For the text-containing cell, return its midpoint in (X, Y) coordinate format. 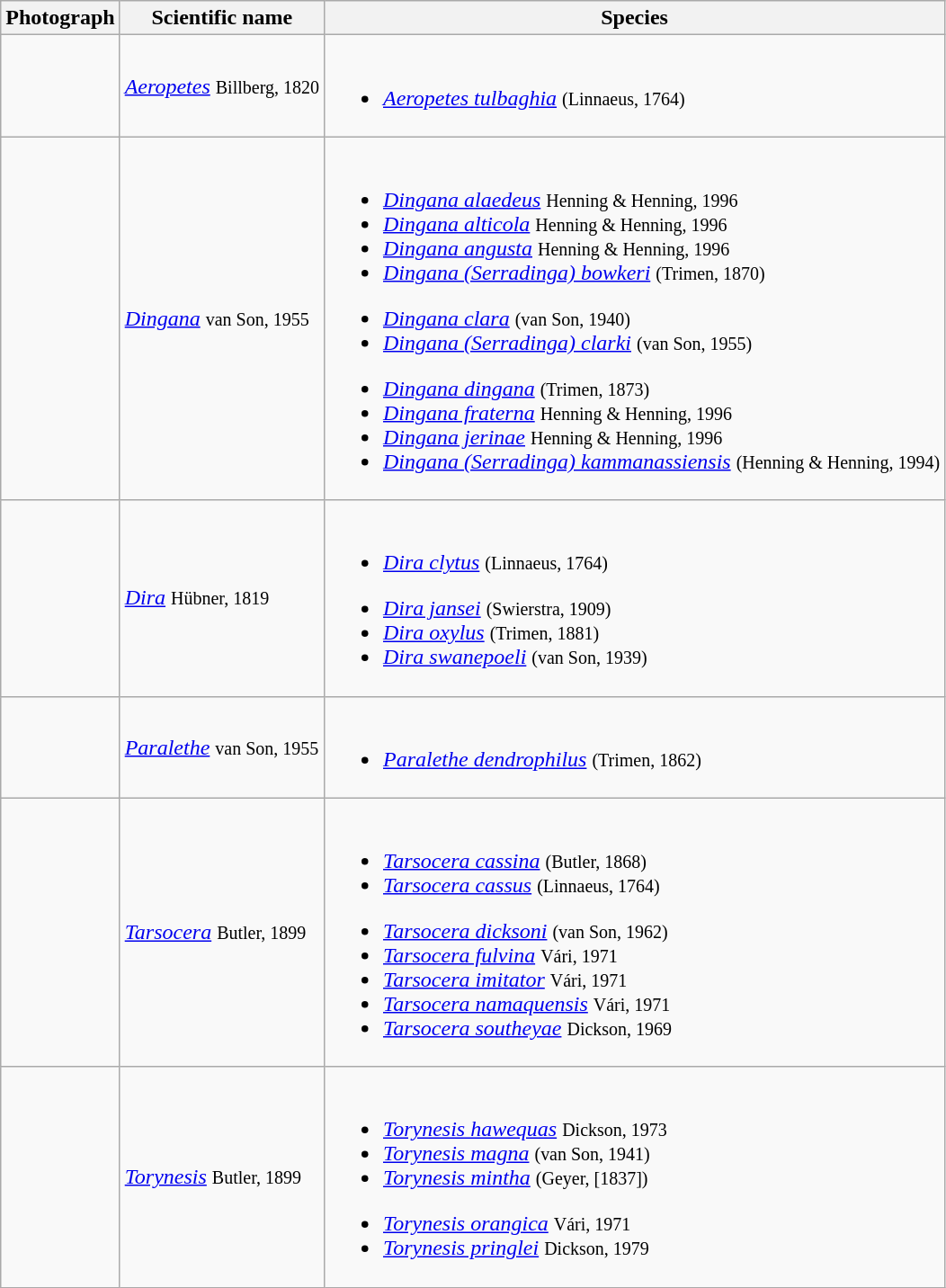
Dingana van Son, 1955 (221, 318)
Aeropetes Billberg, 1820 (221, 86)
Aeropetes tulbaghia (Linnaeus, 1764) (634, 86)
Scientific name (221, 18)
Dira Hübner, 1819 (221, 598)
Tarsocera Butler, 1899 (221, 932)
Photograph (60, 18)
Dira clytus (Linnaeus, 1764)Dira jansei (Swierstra, 1909)Dira oxylus (Trimen, 1881)Dira swanepoeli (van Son, 1939) (634, 598)
Paralethe dendrophilus (Trimen, 1862) (634, 747)
Species (634, 18)
Paralethe van Son, 1955 (221, 747)
Torynesis Butler, 1899 (221, 1176)
